From the cell containing the given text, extract its center point as [x, y] coordinate. 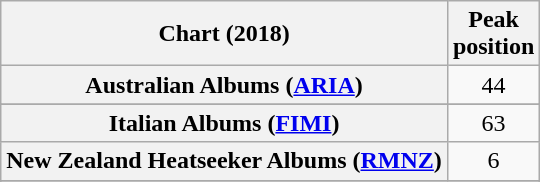
44 [493, 85]
63 [493, 123]
Peak position [493, 34]
Italian Albums (FIMI) [224, 123]
6 [493, 161]
New Zealand Heatseeker Albums (RMNZ) [224, 161]
Australian Albums (ARIA) [224, 85]
Chart (2018) [224, 34]
